Locate the cell with the specified text and output its [x, y] center coordinate. 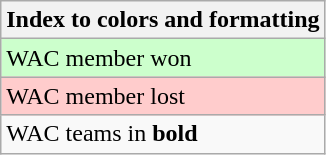
WAC teams in bold [163, 134]
Index to colors and formatting [163, 20]
WAC member won [163, 58]
WAC member lost [163, 96]
